Detect which cell encompasses the target text, then output its (X, Y) center coordinate. 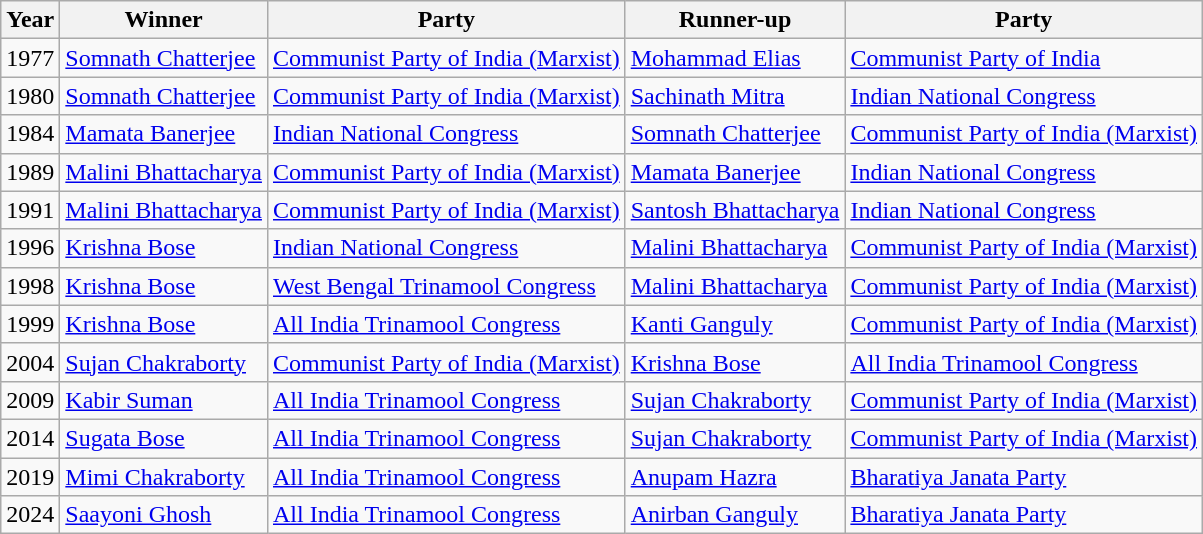
Anirban Ganguly (735, 515)
Communist Party of India (1024, 58)
1984 (30, 134)
2019 (30, 477)
1980 (30, 96)
1996 (30, 248)
2009 (30, 400)
Saayoni Ghosh (164, 515)
1989 (30, 172)
1991 (30, 210)
2004 (30, 362)
Mimi Chakraborty (164, 477)
Year (30, 20)
1977 (30, 58)
Runner-up (735, 20)
Kabir Suman (164, 400)
Anupam Hazra (735, 477)
1999 (30, 324)
Winner (164, 20)
2024 (30, 515)
Sugata Bose (164, 438)
West Bengal Trinamool Congress (446, 286)
Santosh Bhattacharya (735, 210)
Sachinath Mitra (735, 96)
1998 (30, 286)
Kanti Ganguly (735, 324)
2014 (30, 438)
Mohammad Elias (735, 58)
